Identify which cell holds the provided text, then report its [x, y] central coordinate. 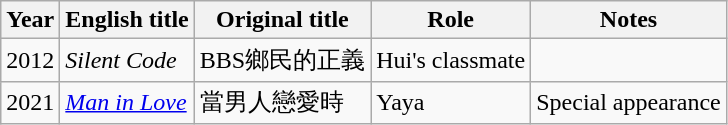
Original title [282, 20]
English title [127, 20]
Hui's classmate [451, 60]
Year [30, 20]
當男人戀愛時 [282, 102]
2012 [30, 60]
Role [451, 20]
Notes [629, 20]
BBS鄉民的正義 [282, 60]
Special appearance [629, 102]
Man in Love [127, 102]
2021 [30, 102]
Silent Code [127, 60]
Yaya [451, 102]
